Return the [x, y] coordinate for the center point of the cell that contains the specified text.  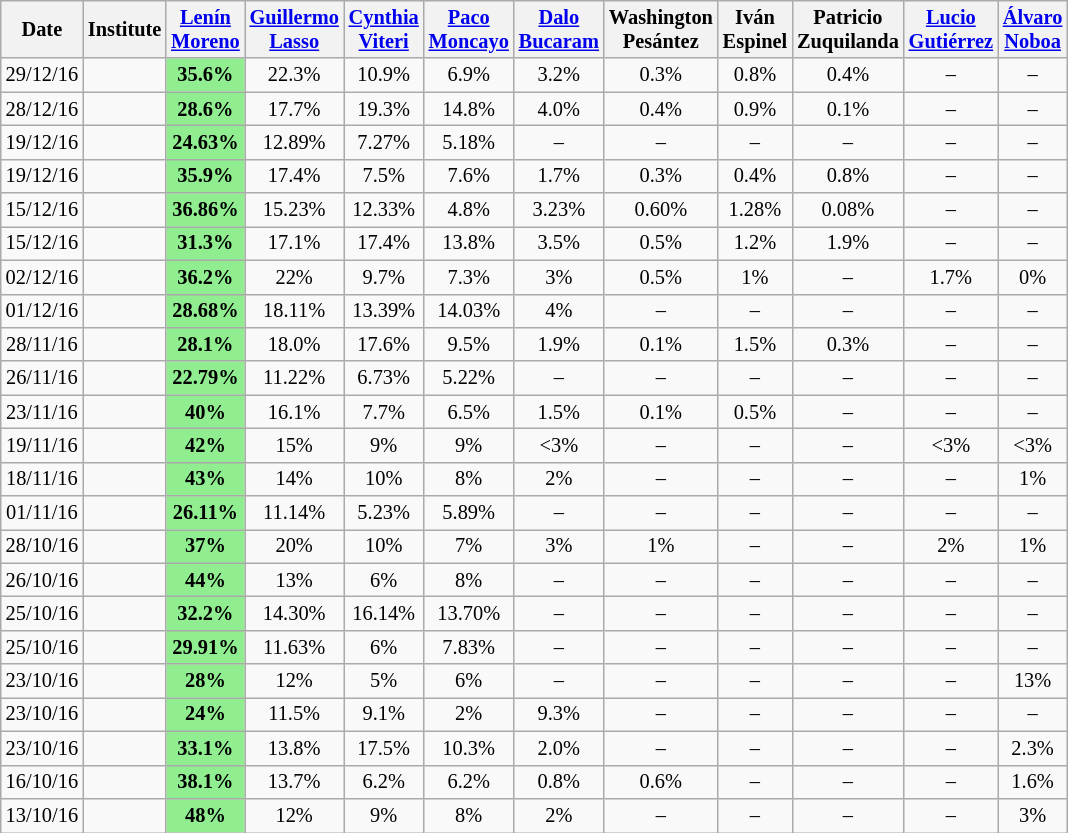
18/11/16 [42, 479]
23/11/16 [42, 412]
WashingtonPesántez [661, 29]
7.27% [384, 142]
18.0% [294, 344]
0.9% [755, 109]
01/12/16 [42, 311]
PacoMoncayo [469, 29]
10.3% [469, 748]
19/11/16 [42, 445]
15.23% [294, 210]
0.60% [661, 210]
0% [1032, 277]
22% [294, 277]
37% [205, 546]
43% [205, 479]
26.11% [205, 513]
17.7% [294, 109]
0.6% [661, 782]
9.5% [469, 344]
7.7% [384, 412]
7.3% [469, 277]
14.8% [469, 109]
33.1% [205, 748]
32.2% [205, 613]
5.89% [469, 513]
3.23% [559, 210]
3.2% [559, 75]
ÁlvaroNoboa [1032, 29]
35.9% [205, 176]
2.0% [559, 748]
12.33% [384, 210]
38.1% [205, 782]
0.08% [848, 210]
LucioGutiérrez [951, 29]
13.70% [469, 613]
28% [205, 681]
42% [205, 445]
02/12/16 [42, 277]
6.9% [469, 75]
7.83% [469, 647]
28.1% [205, 344]
DaloBucaram [559, 29]
28.68% [205, 311]
10.9% [384, 75]
36.86% [205, 210]
6.5% [469, 412]
26/11/16 [42, 378]
7.6% [469, 176]
36.2% [205, 277]
17.6% [384, 344]
29/12/16 [42, 75]
40% [205, 412]
14% [294, 479]
11.5% [294, 714]
LenínMoreno [205, 29]
12.89% [294, 142]
20% [294, 546]
9.1% [384, 714]
1.6% [1032, 782]
4.0% [559, 109]
7% [469, 546]
GuillermoLasso [294, 29]
Date [42, 29]
24.63% [205, 142]
11.22% [294, 378]
11.14% [294, 513]
22.79% [205, 378]
19.3% [384, 109]
01/11/16 [42, 513]
24% [205, 714]
13.39% [384, 311]
2.3% [1032, 748]
17.5% [384, 748]
9.3% [559, 714]
28/11/16 [42, 344]
5% [384, 681]
44% [205, 580]
35.6% [205, 75]
11.63% [294, 647]
CynthiaViteri [384, 29]
9.7% [384, 277]
16.1% [294, 412]
7.5% [384, 176]
14.03% [469, 311]
1.28% [755, 210]
29.91% [205, 647]
Institute [124, 29]
48% [205, 815]
14.30% [294, 613]
PatricioZuquilanda [848, 29]
26/10/16 [42, 580]
IvánEspinel [755, 29]
3.5% [559, 243]
5.23% [384, 513]
4% [559, 311]
15% [294, 445]
17.1% [294, 243]
6.73% [384, 378]
4.8% [469, 210]
28/10/16 [42, 546]
18.11% [294, 311]
5.18% [469, 142]
28/12/16 [42, 109]
28.6% [205, 109]
16.14% [384, 613]
1.2% [755, 243]
13/10/16 [42, 815]
13.7% [294, 782]
16/10/16 [42, 782]
5.22% [469, 378]
22.3% [294, 75]
31.3% [205, 243]
